Search for the cell housing the specified text and yield its [x, y] center coordinate. 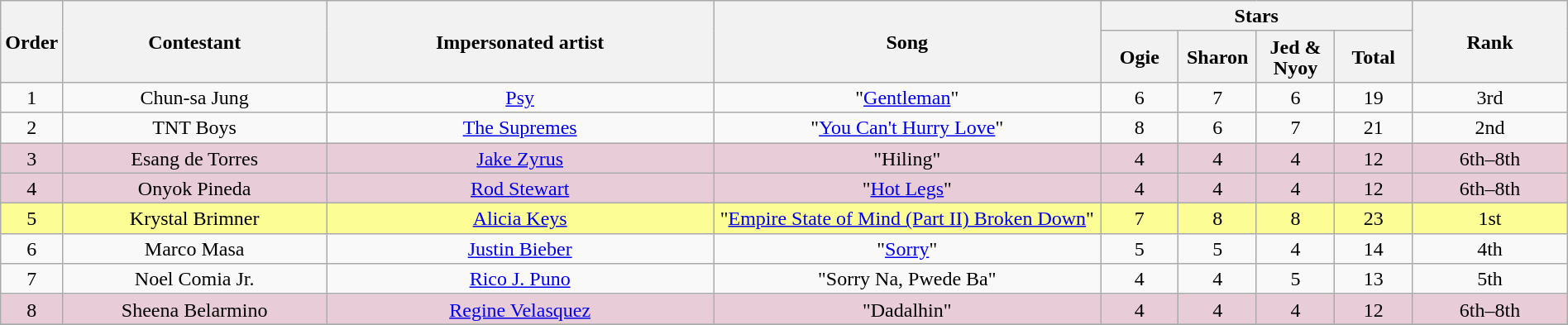
Sheena Belarmino [195, 309]
"Hot Legs" [907, 189]
14 [1374, 248]
Song [907, 41]
Justin Bieber [520, 248]
3 [31, 157]
4th [1490, 248]
Onyok Pineda [195, 189]
19 [1374, 98]
"Sorry" [907, 248]
3rd [1490, 98]
Noel Comia Jr. [195, 280]
Sharon [1217, 56]
Jed & Nyoy [1295, 56]
Ogie [1140, 56]
The Supremes [520, 127]
"Empire State of Mind (Part II) Broken Down" [907, 218]
Stars [1257, 17]
Psy [520, 98]
2nd [1490, 127]
21 [1374, 127]
13 [1374, 280]
TNT Boys [195, 127]
Contestant [195, 41]
Esang de Torres [195, 157]
"Gentleman" [907, 98]
23 [1374, 218]
"Dadalhin" [907, 309]
Chun-sa Jung [195, 98]
2 [31, 127]
Rank [1490, 41]
Order [31, 41]
Marco Masa [195, 248]
1 [31, 98]
5th [1490, 280]
Rod Stewart [520, 189]
1st [1490, 218]
Regine Velasquez [520, 309]
Total [1374, 56]
"Sorry Na, Pwede Ba" [907, 280]
Alicia Keys [520, 218]
Jake Zyrus [520, 157]
Rico J. Puno [520, 280]
Krystal Brimner [195, 218]
"You Can't Hurry Love" [907, 127]
Impersonated artist [520, 41]
"Hiling" [907, 157]
